Identify which cell holds the provided text, then report its (X, Y) central coordinate. 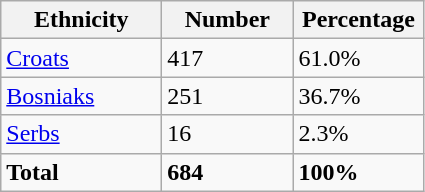
Percentage (358, 20)
36.7% (358, 96)
Total (82, 172)
Croats (82, 58)
Serbs (82, 134)
417 (228, 58)
684 (228, 172)
251 (228, 96)
2.3% (358, 134)
Bosniaks (82, 96)
100% (358, 172)
Number (228, 20)
16 (228, 134)
Ethnicity (82, 20)
61.0% (358, 58)
